Identify which cell holds the provided text, then report its (x, y) central coordinate. 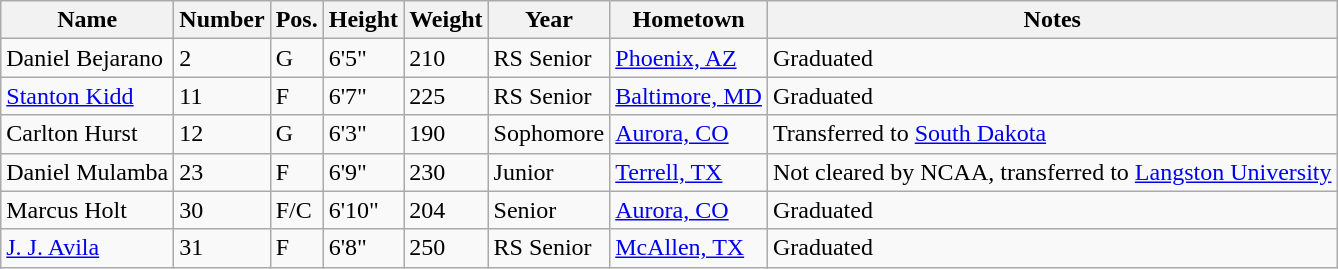
190 (446, 134)
J. J. Avila (88, 248)
6'3" (363, 134)
Name (88, 20)
Weight (446, 20)
2 (222, 58)
6'9" (363, 172)
6'7" (363, 96)
Transferred to South Dakota (1052, 134)
230 (446, 172)
Senior (549, 210)
30 (222, 210)
Pos. (296, 20)
6'5" (363, 58)
11 (222, 96)
23 (222, 172)
Carlton Hurst (88, 134)
31 (222, 248)
Hometown (689, 20)
Daniel Bejarano (88, 58)
6'8" (363, 248)
F/C (296, 210)
McAllen, TX (689, 248)
Year (549, 20)
Baltimore, MD (689, 96)
Sophomore (549, 134)
Not cleared by NCAA, transferred to Langston University (1052, 172)
Notes (1052, 20)
Height (363, 20)
225 (446, 96)
Number (222, 20)
Stanton Kidd (88, 96)
Daniel Mulamba (88, 172)
6'10" (363, 210)
204 (446, 210)
Terrell, TX (689, 172)
Phoenix, AZ (689, 58)
250 (446, 248)
Junior (549, 172)
210 (446, 58)
Marcus Holt (88, 210)
12 (222, 134)
